Find where the given text appears and provide that cell's center as (X, Y) coordinate. 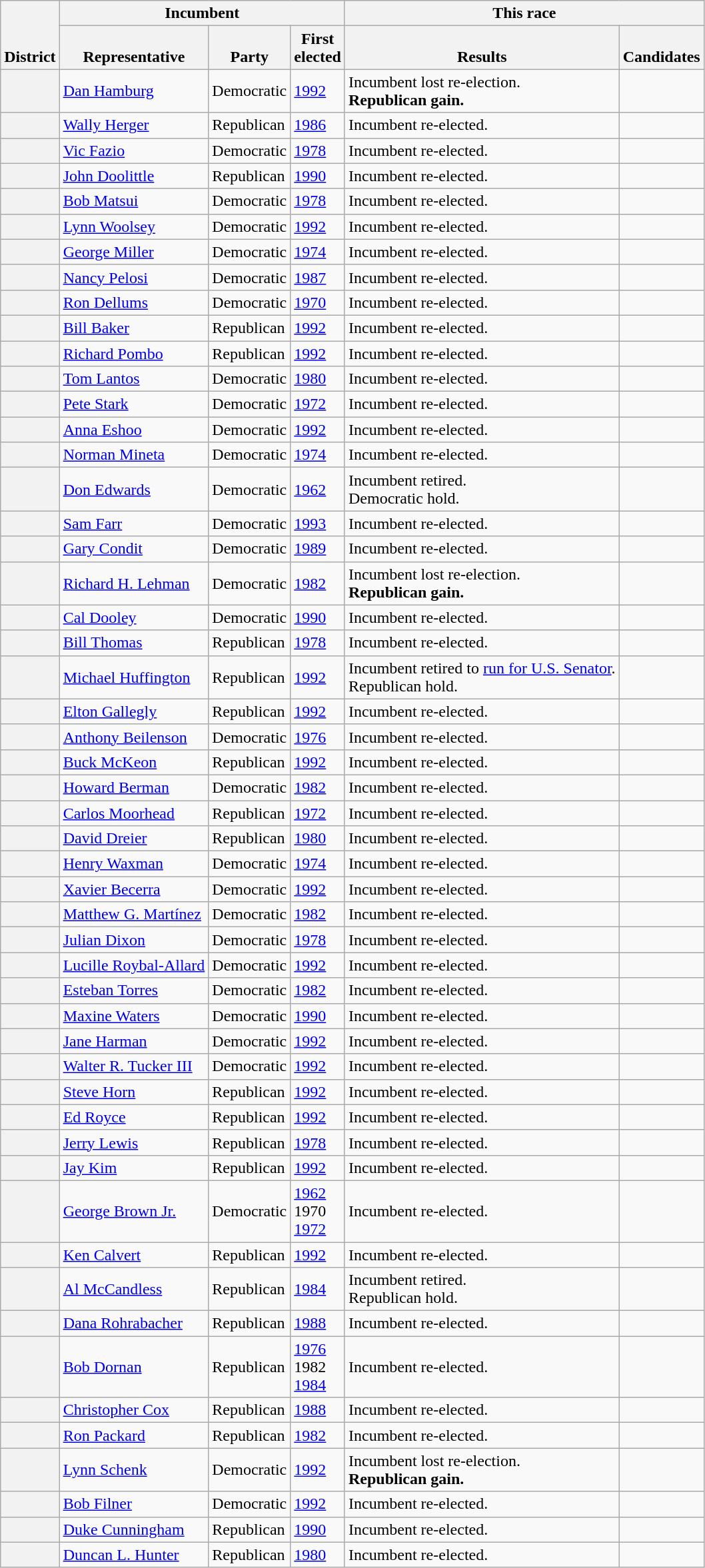
Gary Condit (134, 549)
Results (482, 48)
19761982 1984 (318, 1367)
Walter R. Tucker III (134, 1066)
Michael Huffington (134, 677)
Bill Thomas (134, 643)
Incumbent retired.Republican hold. (482, 1290)
Esteban Torres (134, 990)
Nancy Pelosi (134, 277)
District (30, 35)
Richard H. Lehman (134, 584)
Jerry Lewis (134, 1142)
Julian Dixon (134, 940)
Incumbent (202, 13)
Howard Berman (134, 787)
1970 (318, 302)
Incumbent retired to run for U.S. Senator.Republican hold. (482, 677)
Vic Fazio (134, 151)
Xavier Becerra (134, 889)
1989 (318, 549)
Jane Harman (134, 1041)
Anthony Beilenson (134, 737)
Tom Lantos (134, 379)
Christopher Cox (134, 1410)
Dana Rohrabacher (134, 1324)
Firstelected (318, 48)
Richard Pombo (134, 354)
Steve Horn (134, 1092)
Cal Dooley (134, 617)
Party (249, 48)
Sam Farr (134, 524)
Pete Stark (134, 404)
David Dreier (134, 839)
Carlos Moorhead (134, 813)
Lynn Woolsey (134, 226)
Bill Baker (134, 328)
Candidates (661, 48)
Wally Herger (134, 125)
Don Edwards (134, 489)
Ron Dellums (134, 302)
Bob Filner (134, 1504)
Anna Eshoo (134, 430)
Matthew G. Martínez (134, 915)
1976 (318, 737)
Ron Packard (134, 1435)
Norman Mineta (134, 455)
Bob Dornan (134, 1367)
Buck McKeon (134, 762)
Ken Calvert (134, 1254)
1984 (318, 1290)
John Doolittle (134, 176)
1986 (318, 125)
Henry Waxman (134, 864)
Duncan L. Hunter (134, 1555)
Incumbent retired.Democratic hold. (482, 489)
This race (524, 13)
Jay Kim (134, 1168)
George Miller (134, 252)
Duke Cunningham (134, 1529)
Dan Hamburg (134, 91)
George Brown Jr. (134, 1211)
19621970 1972 (318, 1211)
Lynn Schenk (134, 1469)
1993 (318, 524)
Al McCandless (134, 1290)
Lucille Roybal-Allard (134, 965)
Representative (134, 48)
Maxine Waters (134, 1016)
Bob Matsui (134, 201)
Elton Gallegly (134, 711)
1962 (318, 489)
Ed Royce (134, 1117)
1987 (318, 277)
